Capture the cell that displays the provided text and extract its [x, y] central coordinate. 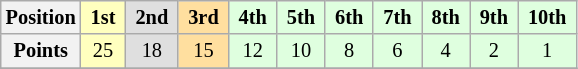
8th [446, 17]
10th [547, 17]
10 [301, 51]
2 [494, 51]
6 [397, 51]
6th [349, 17]
12 [253, 51]
25 [104, 51]
9th [494, 17]
1 [547, 51]
5th [301, 17]
Position [41, 17]
8 [349, 51]
3rd [203, 17]
1st [104, 17]
Points [41, 51]
4 [446, 51]
7th [397, 17]
4th [253, 17]
15 [203, 51]
2nd [152, 17]
18 [152, 51]
